Locate the cell with the specified text and output its (X, Y) center coordinate. 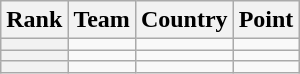
Point (266, 20)
Rank (34, 20)
Team (102, 20)
Country (184, 20)
